Search for the cell housing the specified text and yield its [x, y] center coordinate. 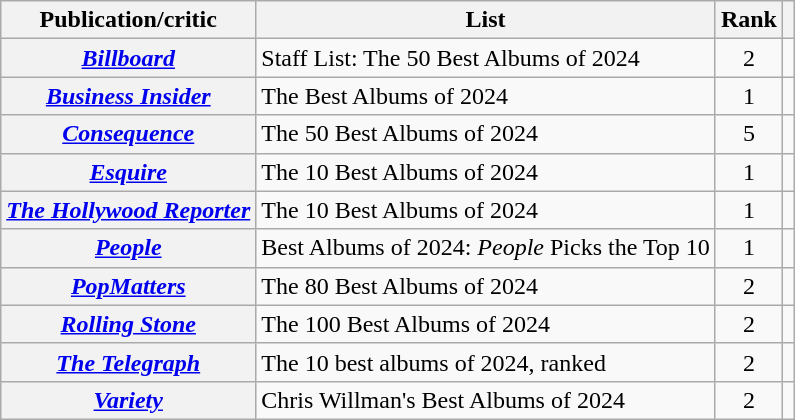
List [486, 20]
The 100 Best Albums of 2024 [486, 324]
The Best Albums of 2024 [486, 96]
Variety [128, 400]
Best Albums of 2024: People Picks the Top 10 [486, 248]
PopMatters [128, 286]
Esquire [128, 172]
Rolling Stone [128, 324]
Staff List: The 50 Best Albums of 2024 [486, 58]
The Hollywood Reporter [128, 210]
The 80 Best Albums of 2024 [486, 286]
The 50 Best Albums of 2024 [486, 134]
Billboard [128, 58]
Consequence [128, 134]
5 [748, 134]
The 10 best albums of 2024, ranked [486, 362]
People [128, 248]
Business Insider [128, 96]
Rank [748, 20]
The Telegraph [128, 362]
Chris Willman's Best Albums of 2024 [486, 400]
Publication/critic [128, 20]
